Scan for the cell matching the given text and deliver its [X, Y] coordinate at center. 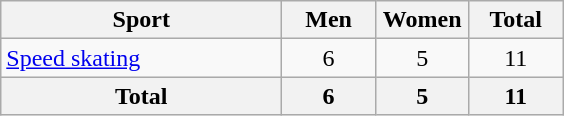
Men [329, 20]
Women [422, 20]
Sport [142, 20]
Speed skating [142, 58]
